Locate the cell with the specified text and output its [x, y] center coordinate. 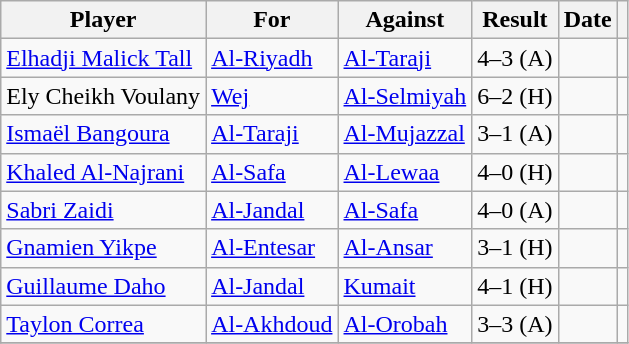
Player [104, 20]
Gnamien Yikpe [104, 248]
Elhadji Malick Tall [104, 58]
Sabri Zaidi [104, 210]
Against [405, 20]
3–1 (A) [515, 134]
4–0 (A) [515, 210]
4–3 (A) [515, 58]
Al-Orobah [405, 324]
Al-Lewaa [405, 172]
6–2 (H) [515, 96]
Al-Akhdoud [272, 324]
Al-Riyadh [272, 58]
For [272, 20]
Result [515, 20]
Date [588, 20]
Al-Mujazzal [405, 134]
Ely Cheikh Voulany [104, 96]
3–1 (H) [515, 248]
Khaled Al-Najrani [104, 172]
Kumait [405, 286]
Taylon Correa [104, 324]
Guillaume Daho [104, 286]
Al-Ansar [405, 248]
Wej [272, 96]
4–0 (H) [515, 172]
Al-Selmiyah [405, 96]
3–3 (A) [515, 324]
Al-Entesar [272, 248]
Ismaël Bangoura [104, 134]
4–1 (H) [515, 286]
